For the text-containing cell, return its midpoint in (x, y) coordinate format. 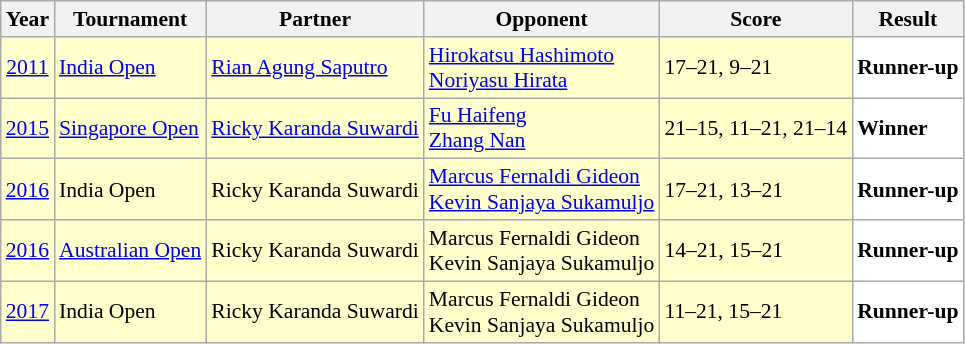
Year (28, 19)
Tournament (130, 19)
17–21, 9–21 (756, 68)
Australian Open (130, 250)
Fu Haifeng Zhang Nan (542, 128)
Opponent (542, 19)
2011 (28, 68)
17–21, 13–21 (756, 190)
Partner (315, 19)
21–15, 11–21, 21–14 (756, 128)
2017 (28, 312)
Score (756, 19)
Result (908, 19)
11–21, 15–21 (756, 312)
Singapore Open (130, 128)
2015 (28, 128)
Winner (908, 128)
14–21, 15–21 (756, 250)
Hirokatsu Hashimoto Noriyasu Hirata (542, 68)
Rian Agung Saputro (315, 68)
